Detect which cell encompasses the target text, then output its [X, Y] center coordinate. 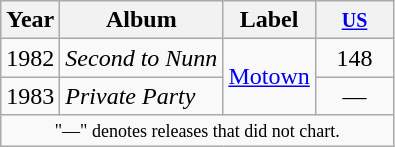
"—" denotes releases that did not chart. [198, 130]
148 [354, 58]
Label [269, 20]
— [354, 96]
Year [30, 20]
US [354, 20]
Second to Nunn [142, 58]
Private Party [142, 96]
Motown [269, 77]
1983 [30, 96]
1982 [30, 58]
Album [142, 20]
